Pinpoint the cell where the given text exists, returning its [x, y] midpoint coordinate. 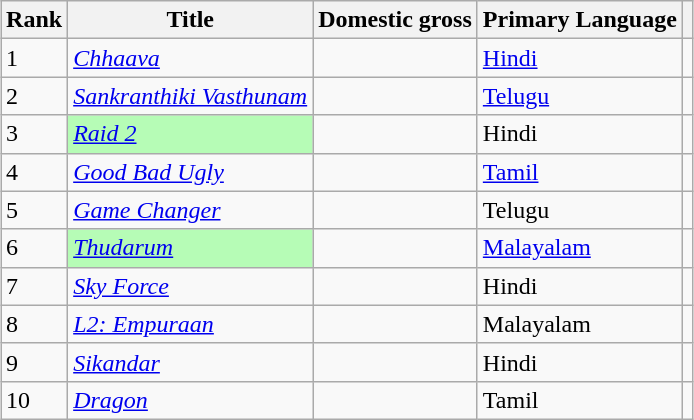
Chhaava [190, 58]
Domestic gross [396, 20]
Rank [34, 20]
L2: Empuraan [190, 324]
10 [34, 400]
6 [34, 248]
Sankranthiki Vasthunam [190, 96]
4 [34, 172]
8 [34, 324]
Good Bad Ugly [190, 172]
Sky Force [190, 286]
Game Changer [190, 210]
7 [34, 286]
2 [34, 96]
1 [34, 58]
Dragon [190, 400]
9 [34, 362]
5 [34, 210]
Raid 2 [190, 134]
Sikandar [190, 362]
Title [190, 20]
3 [34, 134]
Thudarum [190, 248]
Primary Language [580, 20]
